Find where the given text appears and provide that cell's center as [X, Y] coordinate. 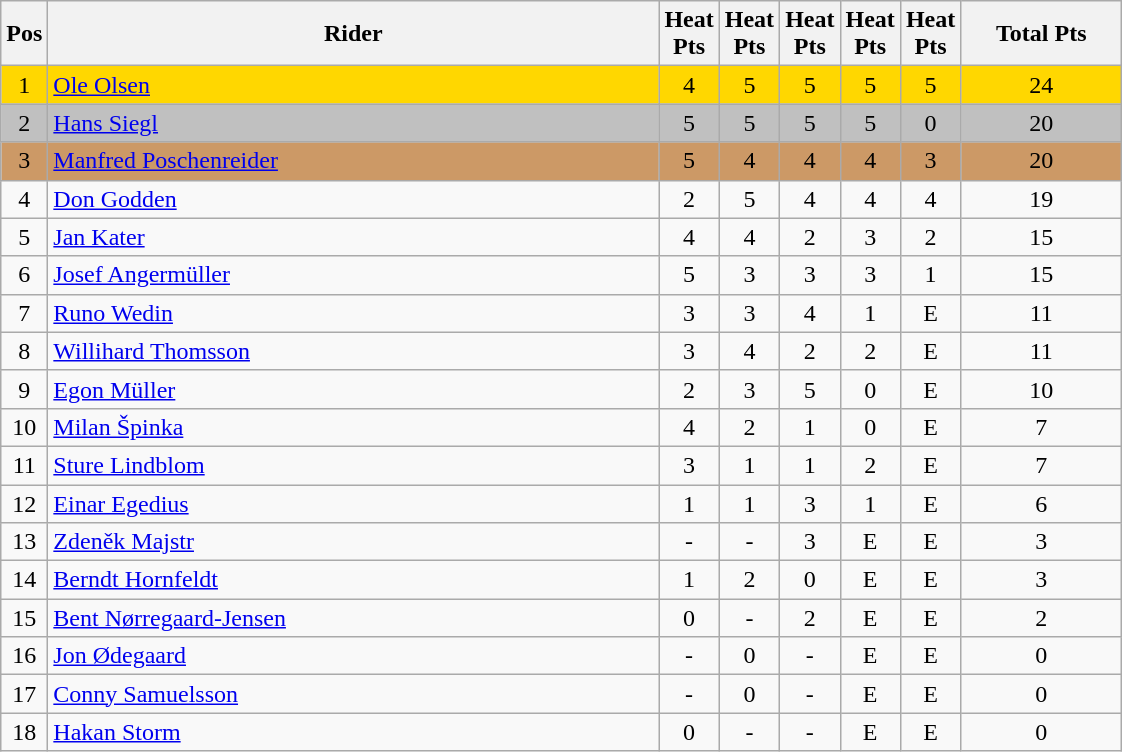
8 [24, 351]
17 [24, 694]
Don Godden [354, 199]
Total Pts [1042, 34]
Josef Angermüller [354, 275]
Hans Siegl [354, 123]
14 [24, 580]
Sture Lindblom [354, 465]
Einar Egedius [354, 503]
19 [1042, 199]
Egon Müller [354, 389]
Rider [354, 34]
13 [24, 542]
Pos [24, 34]
Manfred Poschenreider [354, 161]
Hakan Storm [354, 732]
Willihard Thomsson [354, 351]
Conny Samuelsson [354, 694]
Zdeněk Majstr [354, 542]
Jan Kater [354, 237]
12 [24, 503]
Jon Ødegaard [354, 656]
Bent Nørregaard-Jensen [354, 618]
Berndt Hornfeldt [354, 580]
Ole Olsen [354, 85]
18 [24, 732]
Milan Špinka [354, 427]
24 [1042, 85]
9 [24, 389]
Runo Wedin [354, 313]
16 [24, 656]
